Pinpoint the cell where the given text exists, returning its [X, Y] midpoint coordinate. 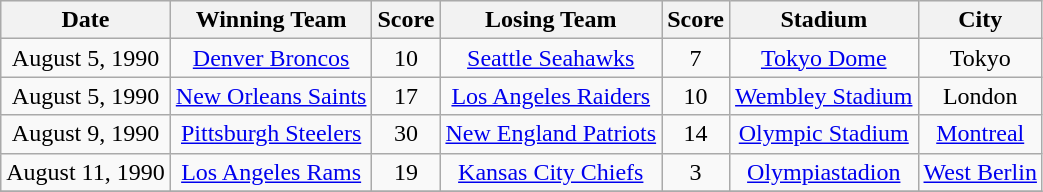
30 [406, 134]
14 [696, 134]
Pittsburgh Steelers [271, 134]
Seattle Seahawks [551, 58]
Date [86, 20]
3 [696, 172]
New Orleans Saints [271, 96]
Los Angeles Rams [271, 172]
Olympic Stadium [824, 134]
Tokyo Dome [824, 58]
Kansas City Chiefs [551, 172]
August 9, 1990 [86, 134]
London [980, 96]
Tokyo [980, 58]
West Berlin [980, 172]
City [980, 20]
Losing Team [551, 20]
Montreal [980, 134]
Olympiastadion [824, 172]
Denver Broncos [271, 58]
August 11, 1990 [86, 172]
19 [406, 172]
New England Patriots [551, 134]
Los Angeles Raiders [551, 96]
Stadium [824, 20]
Wembley Stadium [824, 96]
7 [696, 58]
17 [406, 96]
Winning Team [271, 20]
